Provide the (X, Y) coordinate of the cell's center where the given text is located.  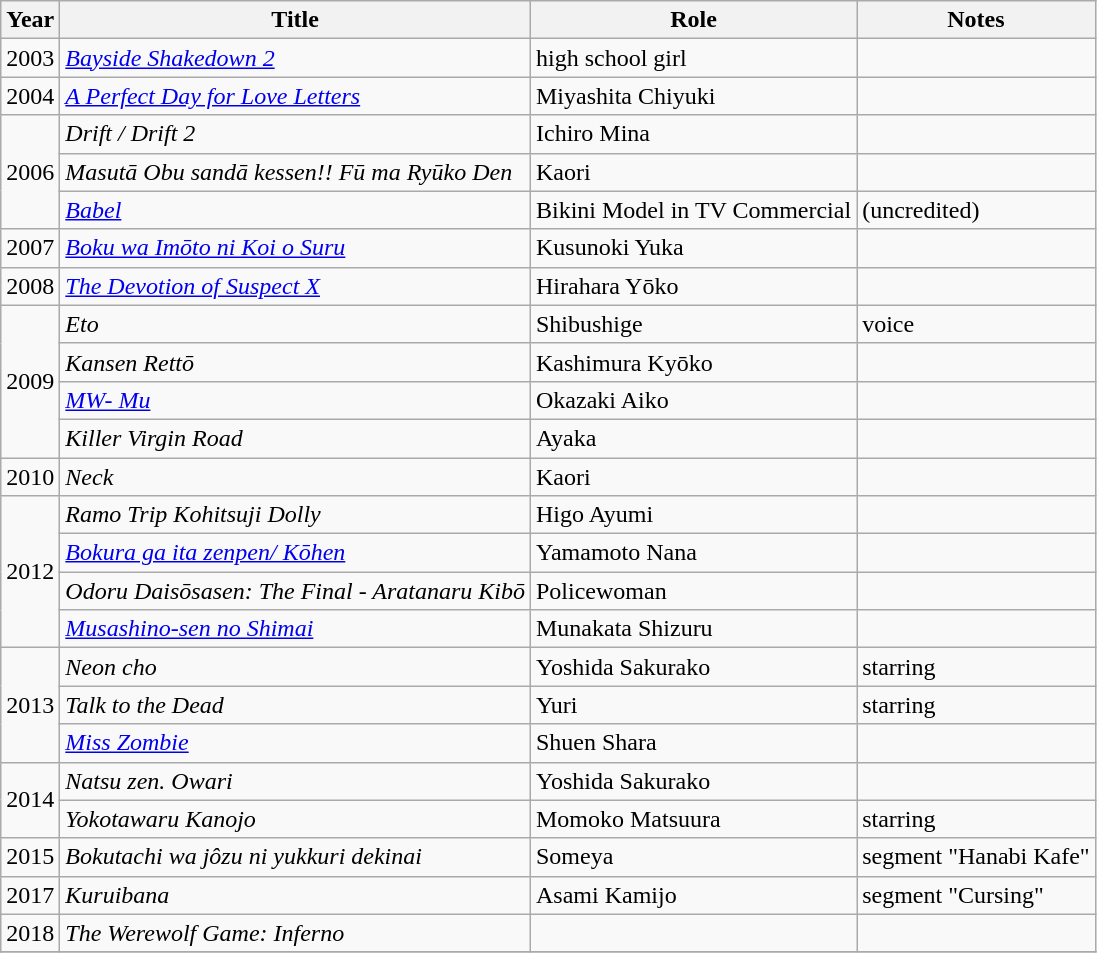
Kansen Rettō (296, 362)
Musashino-sen no Shimai (296, 629)
Eto (296, 324)
segment "Cursing" (976, 895)
Babel (296, 210)
2010 (30, 477)
Ayaka (693, 438)
2009 (30, 381)
Okazaki Aiko (693, 400)
Miyashita Chiyuki (693, 96)
Killer Virgin Road (296, 438)
MW- Mu (296, 400)
Yokotawaru Kanojo (296, 819)
2014 (30, 800)
2008 (30, 286)
Bokura ga ita zenpen/ Kōhen (296, 553)
2003 (30, 58)
2004 (30, 96)
Title (296, 20)
Munakata Shizuru (693, 629)
Bikini Model in TV Commercial (693, 210)
high school girl (693, 58)
Ichiro Mina (693, 134)
Odoru Daisōsasen: The Final - Aratanaru Kibō (296, 591)
voice (976, 324)
Neon cho (296, 667)
Masutā Obu sandā kessen!! Fū ma Ryūko Den (296, 172)
Kusunoki Yuka (693, 248)
Role (693, 20)
Policewoman (693, 591)
Higo Ayumi (693, 515)
Bayside Shakedown 2 (296, 58)
The Werewolf Game: Inferno (296, 933)
Someya (693, 857)
Kuruibana (296, 895)
(uncredited) (976, 210)
Ramo Trip Kohitsuji Dolly (296, 515)
Drift / Drift 2 (296, 134)
2018 (30, 933)
A Perfect Day for Love Letters (296, 96)
Boku wa Imōto ni Koi o Suru (296, 248)
Miss Zombie (296, 743)
The Devotion of Suspect X (296, 286)
2006 (30, 172)
2007 (30, 248)
Talk to the Dead (296, 705)
Hirahara Yōko (693, 286)
2017 (30, 895)
Natsu zen. Owari (296, 781)
Notes (976, 20)
Shibushige (693, 324)
Yuri (693, 705)
Shuen Shara (693, 743)
Year (30, 20)
2013 (30, 705)
Kashimura Kyōko (693, 362)
Bokutachi wa jôzu ni yukkuri dekinai (296, 857)
Yamamoto Nana (693, 553)
2015 (30, 857)
Neck (296, 477)
Momoko Matsuura (693, 819)
segment "Hanabi Kafe" (976, 857)
Asami Kamijo (693, 895)
2012 (30, 572)
